Identify which cell holds the provided text, then report its (x, y) central coordinate. 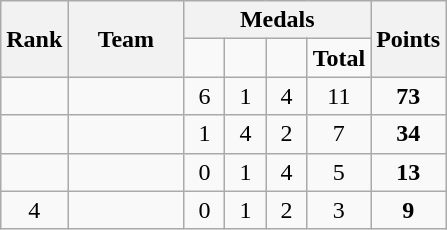
13 (408, 172)
Team (126, 39)
Medals (278, 20)
3 (339, 210)
7 (339, 134)
6 (204, 96)
Total (339, 58)
Rank (34, 39)
34 (408, 134)
73 (408, 96)
Points (408, 39)
9 (408, 210)
11 (339, 96)
5 (339, 172)
